Scan for the cell matching the given text and deliver its (x, y) coordinate at center. 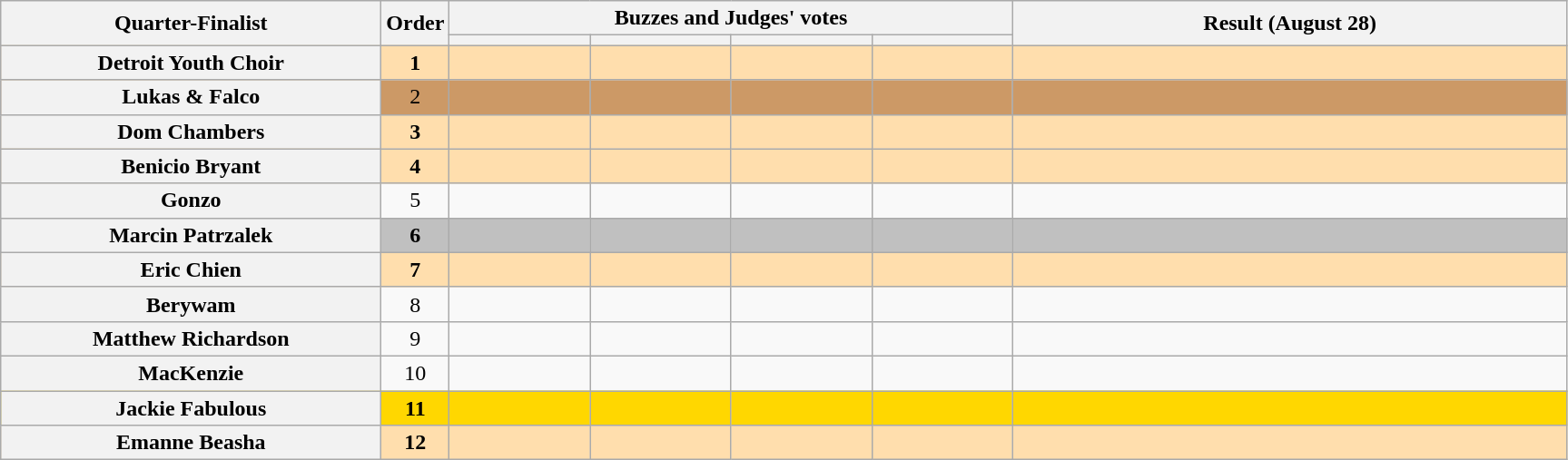
Matthew Richardson (191, 338)
12 (416, 443)
Order (416, 24)
Dom Chambers (191, 132)
8 (416, 304)
4 (416, 166)
10 (416, 373)
2 (416, 97)
MacKenzie (191, 373)
1 (416, 63)
11 (416, 407)
Lukas & Falco (191, 97)
Gonzo (191, 201)
Result (August 28) (1289, 24)
Buzzes and Judges' votes (731, 18)
6 (416, 235)
Eric Chien (191, 269)
Benicio Bryant (191, 166)
Marcin Patrzalek (191, 235)
Berywam (191, 304)
Quarter-Finalist (191, 24)
3 (416, 132)
Detroit Youth Choir (191, 63)
5 (416, 201)
9 (416, 338)
7 (416, 269)
Emanne Beasha (191, 443)
Jackie Fabulous (191, 407)
